Output the [X, Y] coordinate of the center of the cell containing the given text.  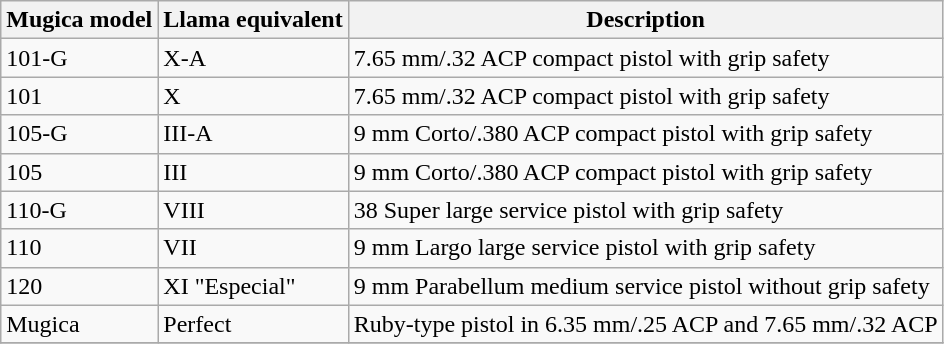
105-G [80, 134]
101 [80, 96]
Perfect [253, 324]
38 Super large service pistol with grip safety [646, 210]
Llama equivalent [253, 20]
9 mm Largo large service pistol with grip safety [646, 248]
III [253, 172]
VII [253, 248]
9 mm Parabellum medium service pistol without grip safety [646, 286]
VIII [253, 210]
110-G [80, 210]
XI "Especial" [253, 286]
Description [646, 20]
Ruby-type pistol in 6.35 mm/.25 ACP and 7.65 mm/.32 ACP [646, 324]
105 [80, 172]
110 [80, 248]
120 [80, 286]
X-A [253, 58]
Mugica [80, 324]
Mugica model [80, 20]
X [253, 96]
101-G [80, 58]
III-A [253, 134]
